Provide the (X, Y) coordinate of the cell's center where the given text is located.  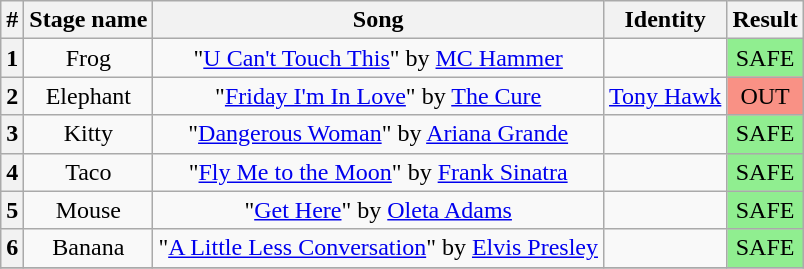
Taco (88, 172)
Identity (664, 20)
1 (12, 58)
Mouse (88, 210)
3 (12, 134)
6 (12, 248)
4 (12, 172)
Tony Hawk (664, 96)
Frog (88, 58)
Result (765, 20)
Elephant (88, 96)
"A Little Less Conversation" by Elvis Presley (378, 248)
"Get Here" by Oleta Adams (378, 210)
Banana (88, 248)
"Dangerous Woman" by Ariana Grande (378, 134)
# (12, 20)
OUT (765, 96)
2 (12, 96)
Song (378, 20)
Stage name (88, 20)
Kitty (88, 134)
"Friday I'm In Love" by The Cure (378, 96)
"U Can't Touch This" by MC Hammer (378, 58)
"Fly Me to the Moon" by Frank Sinatra (378, 172)
5 (12, 210)
